Provide the (x, y) coordinate of the cell's center where the given text is located.  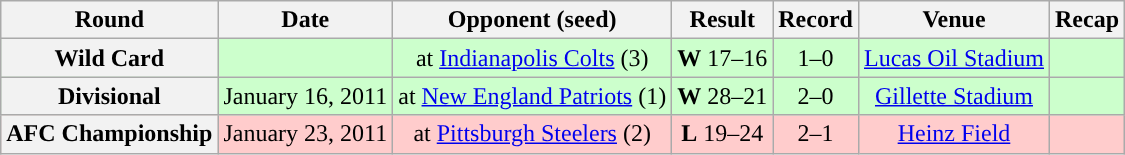
1–0 (816, 58)
at New England Patriots (1) (532, 96)
at Indianapolis Colts (3) (532, 58)
2–0 (816, 96)
L 19–24 (722, 134)
Gillette Stadium (954, 96)
Divisional (110, 96)
Lucas Oil Stadium (954, 58)
Round (110, 20)
Date (306, 20)
Recap (1088, 20)
Opponent (seed) (532, 20)
Wild Card (110, 58)
Venue (954, 20)
January 16, 2011 (306, 96)
Record (816, 20)
W 17–16 (722, 58)
Result (722, 20)
Heinz Field (954, 134)
at Pittsburgh Steelers (2) (532, 134)
2–1 (816, 134)
January 23, 2011 (306, 134)
AFC Championship (110, 134)
W 28–21 (722, 96)
